Extract the (x, y) coordinate from the center of the cell holding the provided text.  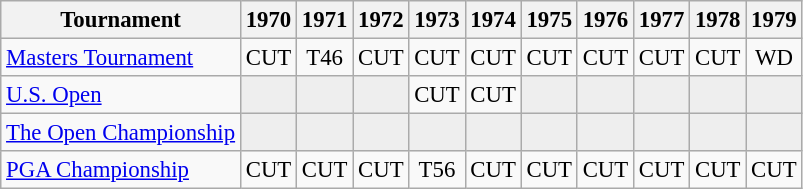
1972 (381, 20)
T56 (437, 170)
1979 (774, 20)
1974 (493, 20)
1973 (437, 20)
WD (774, 58)
1978 (718, 20)
T46 (325, 58)
PGA Championship (121, 170)
The Open Championship (121, 133)
Masters Tournament (121, 58)
1971 (325, 20)
Tournament (121, 20)
U.S. Open (121, 95)
1975 (549, 20)
1970 (268, 20)
1976 (605, 20)
1977 (661, 20)
